From the cell containing the given text, extract its center point as [x, y] coordinate. 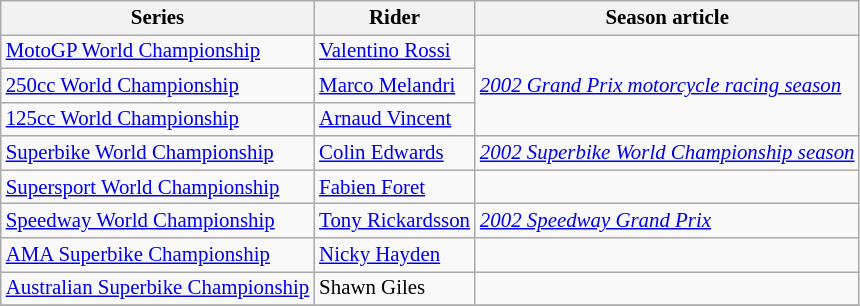
Valentino Rossi [394, 51]
Tony Rickardsson [394, 221]
Rider [394, 18]
125cc World Championship [158, 119]
Marco Melandri [394, 85]
2002 Speedway Grand Prix [668, 221]
Season article [668, 18]
2002 Grand Prix motorcycle racing season [668, 85]
250cc World Championship [158, 85]
Speedway World Championship [158, 221]
MotoGP World Championship [158, 51]
Arnaud Vincent [394, 119]
Colin Edwards [394, 153]
Supersport World Championship [158, 187]
Shawn Giles [394, 288]
Series [158, 18]
Australian Superbike Championship [158, 288]
Superbike World Championship [158, 153]
Fabien Foret [394, 187]
AMA Superbike Championship [158, 255]
2002 Superbike World Championship season [668, 153]
Nicky Hayden [394, 255]
